Return the [X, Y] coordinate for the center point of the cell that contains the specified text.  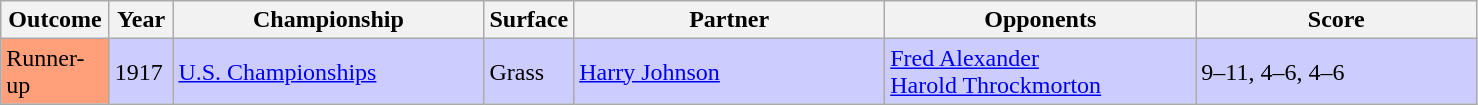
Fred Alexander Harold Throckmorton [1040, 72]
Opponents [1040, 20]
9–11, 4–6, 4–6 [1336, 72]
Harry Johnson [730, 72]
Surface [529, 20]
Grass [529, 72]
Outcome [56, 20]
Championship [328, 20]
U.S. Championships [328, 72]
1917 [141, 72]
Runner-up [56, 72]
Year [141, 20]
Partner [730, 20]
Score [1336, 20]
